From the cell containing the given text, extract its center point as (X, Y) coordinate. 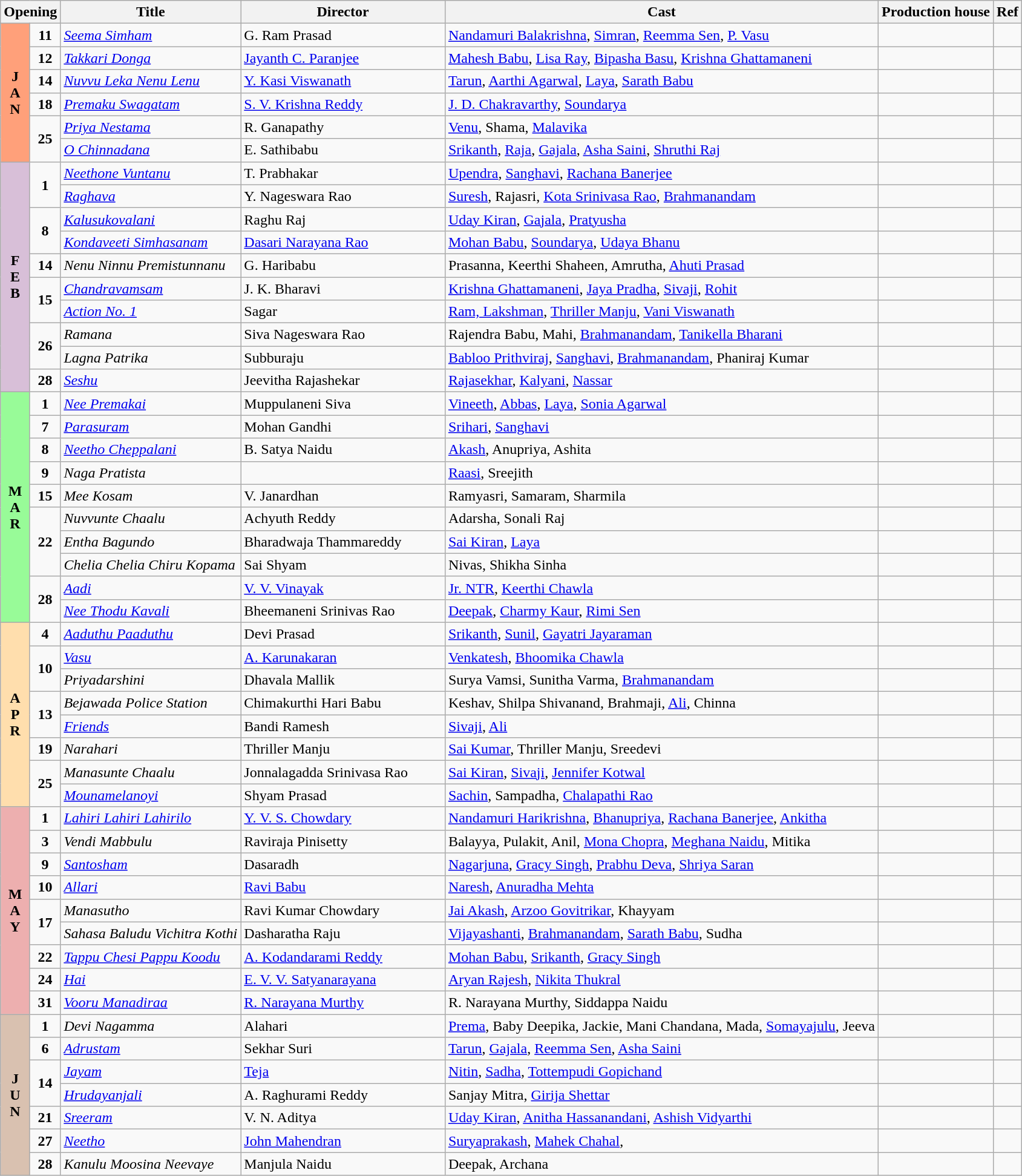
31 (45, 1002)
Premaku Swagatam (151, 104)
Raasi, Sreejith (661, 473)
Lagna Patrika (151, 358)
11 (45, 35)
Kanulu Moosina Neevaye (151, 1164)
Kondaveeti Simhasanam (151, 242)
Surya Vamsi, Sunitha Varma, Brahmanandam (661, 680)
Jr. NTR, Keerthi Chawla (661, 588)
Sai Shyam (343, 565)
Sagar (343, 312)
Dhavala Mallik (343, 680)
4 (45, 634)
Sai Kumar, Thriller Manju, Sreedevi (661, 749)
Vendi Mabbulu (151, 841)
Bheemaneni Srinivas Rao (343, 611)
Raghu Raj (343, 219)
Bejawada Police Station (151, 703)
Siva Nageswara Rao (343, 335)
Vasu (151, 657)
Shyam Prasad (343, 795)
Jai Akash, Arzoo Govitrikar, Khayyam (661, 910)
Y. V. S. Chowdary (343, 818)
Mohan Gandhi (343, 427)
Nuvvu Leka Nenu Lenu (151, 81)
Cast (661, 12)
Sachin, Sampadha, Chalapathi Rao (661, 795)
A. Raghurami Reddy (343, 1095)
MAR (16, 507)
Raviraja Pinisetty (343, 841)
J. D. Chakravarthy, Soundarya (661, 104)
Ramyasri, Samaram, Sharmila (661, 496)
Seshu (151, 381)
Sanjay Mitra, Girija Shettar (661, 1095)
27 (45, 1141)
6 (45, 1049)
Suresh, Rajasri, Kota Srinivasa Rao, Brahmanandam (661, 196)
Neetho (151, 1141)
Krishna Ghattamaneni, Jaya Pradha, Sivaji, Rohit (661, 289)
Devi Prasad (343, 634)
Sreeram (151, 1118)
Priya Nestama (151, 127)
Ravi Kumar Chowdary (343, 910)
G. Ram Prasad (343, 35)
Ramana (151, 335)
Nuvvunte Chaalu (151, 519)
Prema, Baby Deepika, Jackie, Mani Chandana, Mada, Somayajulu, Jeeva (661, 1026)
Seema Simham (151, 35)
Title (151, 12)
Mee Kosam (151, 496)
E. V. V. Satyanarayana (343, 979)
Takkari Donga (151, 58)
Manjula Naidu (343, 1164)
3 (45, 841)
Hrudayanjali (151, 1095)
Babloo Prithviraj, Sanghavi, Brahmanandam, Phaniraj Kumar (661, 358)
John Mahendran (343, 1141)
Rajendra Babu, Mahi, Brahmanandam, Tanikella Bharani (661, 335)
Srihari, Sanghavi (661, 427)
Neetho Cheppalani (151, 450)
26 (45, 346)
Director (343, 12)
Nandamuri Balakrishna, Simran, Reemma Sen, P. Vasu (661, 35)
R. Ganapathy (343, 127)
Suryaprakash, Mahek Chahal, (661, 1141)
E. Sathibabu (343, 150)
Ram, Lakshman, Thriller Manju, Vani Viswanath (661, 312)
Narahari (151, 749)
Production house (936, 12)
Srikanth, Sunil, Gayatri Jayaraman (661, 634)
Vooru Manadiraa (151, 1002)
R. Narayana Murthy, Siddappa Naidu (661, 1002)
O Chinnadana (151, 150)
Chimakurthi Hari Babu (343, 703)
Muppulaneni Siva (343, 404)
Allari (151, 887)
Aryan Rajesh, Nikita Thukral (661, 979)
V. Janardhan (343, 496)
Jayam (151, 1072)
Manasutho (151, 910)
Manasunte Chaalu (151, 772)
S. V. Krishna Reddy (343, 104)
Chandravamsam (151, 289)
Sai Kiran, Laya (661, 542)
Deepak, Archana (661, 1164)
19 (45, 749)
Deepak, Charmy Kaur, Rimi Sen (661, 611)
Sekhar Suri (343, 1049)
FEB (16, 277)
V. V. Vinayak (343, 588)
Nagarjuna, Gracy Singh, Prabhu Deva, Shriya Saran (661, 864)
Upendra, Sanghavi, Rachana Banerjee (661, 173)
Opening (30, 12)
Raghava (151, 196)
Priyadarshini (151, 680)
13 (45, 715)
Ref (1008, 12)
Uday Kiran, Anitha Hassanandani, Ashish Vidyarthi (661, 1118)
JUN (16, 1095)
Nandamuri Harikrishna, Bhanupriya, Rachana Banerjee, Ankitha (661, 818)
Mounamelanoyi (151, 795)
A. Kodandarami Reddy (343, 956)
Naga Pratista (151, 473)
Tarun, Gajala, Reemma Sen, Asha Saini (661, 1049)
Devi Nagamma (151, 1026)
Uday Kiran, Gajala, Pratyusha (661, 219)
Mahesh Babu, Lisa Ray, Bipasha Basu, Krishna Ghattamaneni (661, 58)
Akash, Anupriya, Ashita (661, 450)
Sai Kiran, Sivaji, Jennifer Kotwal (661, 772)
T. Prabhakar (343, 173)
Dasharatha Raju (343, 933)
Venu, Shama, Malavika (661, 127)
24 (45, 979)
Alahari (343, 1026)
Dasari Narayana Rao (343, 242)
Srikanth, Raja, Gajala, Asha Saini, Shruthi Raj (661, 150)
Y. Kasi Viswanath (343, 81)
Adrustam (151, 1049)
Thriller Manju (343, 749)
17 (45, 922)
B. Satya Naidu (343, 450)
Dasaradh (343, 864)
Friends (151, 726)
Lahiri Lahiri Lahirilo (151, 818)
Naresh, Anuradha Mehta (661, 887)
18 (45, 104)
R. Narayana Murthy (343, 1002)
Action No. 1 (151, 312)
Nivas, Shikha Sinha (661, 565)
Nee Thodu Kavali (151, 611)
APR (16, 714)
Teja (343, 1072)
Ravi Babu (343, 887)
MAY (16, 910)
Jeevitha Rajashekar (343, 381)
Santosham (151, 864)
Tappu Chesi Pappu Koodu (151, 956)
J. K. Bharavi (343, 289)
Y. Nageswara Rao (343, 196)
G. Haribabu (343, 265)
Achyuth Reddy (343, 519)
Nitin, Sadha, Tottempudi Gopichand (661, 1072)
Aadi (151, 588)
12 (45, 58)
Entha Bagundo (151, 542)
Rajasekhar, Kalyani, Nassar (661, 381)
Sivaji, Ali (661, 726)
Vineeth, Abbas, Laya, Sonia Agarwal (661, 404)
Subburaju (343, 358)
Chelia Chelia Chiru Kopama (151, 565)
Jonnalagadda Srinivasa Rao (343, 772)
21 (45, 1118)
V. N. Aditya (343, 1118)
Adarsha, Sonali Raj (661, 519)
Bharadwaja Thammareddy (343, 542)
Bandi Ramesh (343, 726)
Tarun, Aarthi Agarwal, Laya, Sarath Babu (661, 81)
Venkatesh, Bhoomika Chawla (661, 657)
Neethone Vuntanu (151, 173)
Kalusukovalani (151, 219)
Prasanna, Keerthi Shaheen, Amrutha, Ahuti Prasad (661, 265)
Mohan Babu, Srikanth, Gracy Singh (661, 956)
Jayanth C. Paranjee (343, 58)
Sahasa Baludu Vichitra Kothi (151, 933)
Hai (151, 979)
Nenu Ninnu Premistunnanu (151, 265)
Mohan Babu, Soundarya, Udaya Bhanu (661, 242)
Parasuram (151, 427)
JAN (16, 93)
Vijayashanti, Brahmanandam, Sarath Babu, Sudha (661, 933)
Nee Premakai (151, 404)
A. Karunakaran (343, 657)
Balayya, Pulakit, Anil, Mona Chopra, Meghana Naidu, Mitika (661, 841)
Keshav, Shilpa Shivanand, Brahmaji, Ali, Chinna (661, 703)
Aaduthu Paaduthu (151, 634)
7 (45, 427)
